Identify which cell holds the provided text, then report its [X, Y] central coordinate. 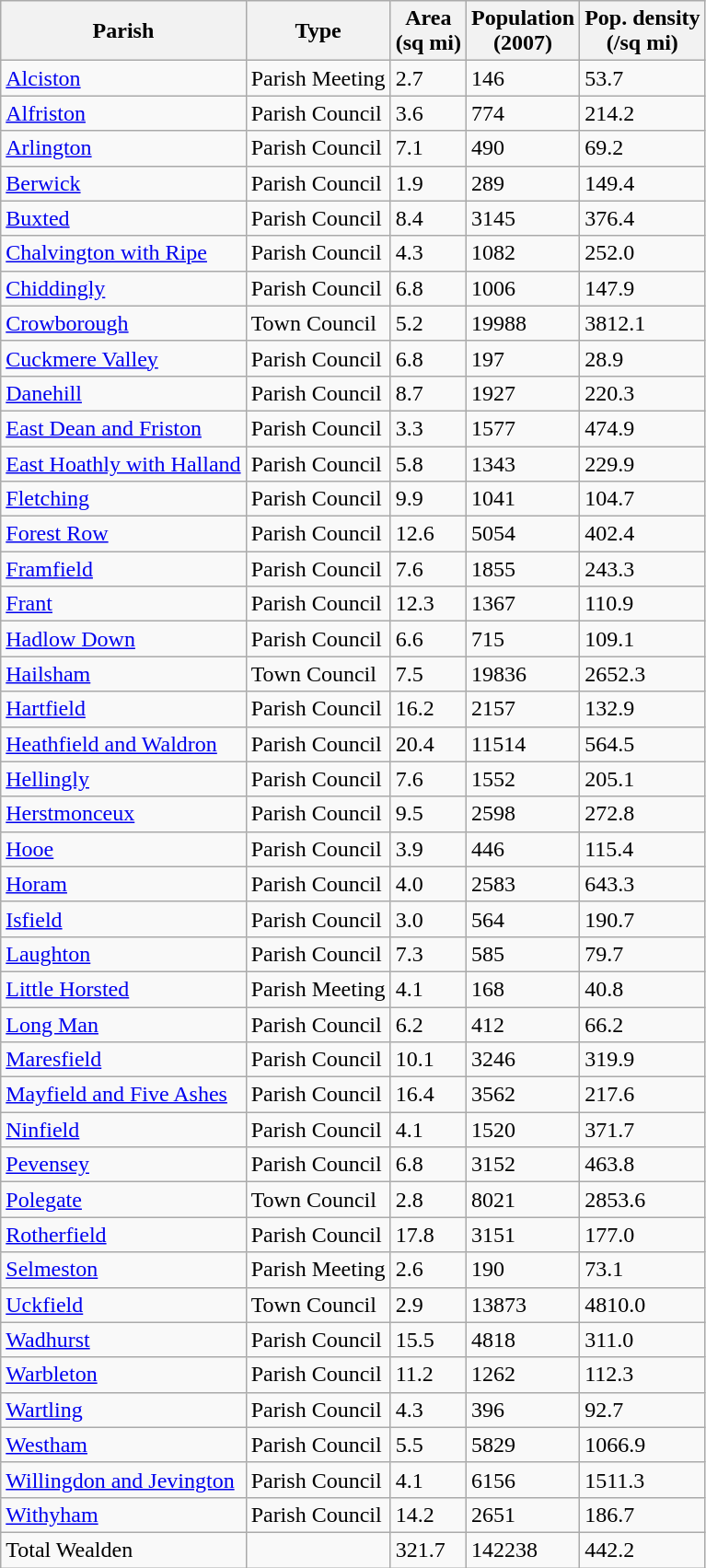
3562 [523, 1095]
Hailsham [123, 674]
1367 [523, 604]
16.4 [428, 1095]
Framfield [123, 569]
3145 [523, 218]
177.0 [642, 1235]
92.7 [642, 1410]
Little Horsted [123, 989]
4818 [523, 1340]
376.4 [642, 218]
319.9 [642, 1060]
Frant [123, 604]
40.8 [642, 989]
8021 [523, 1200]
3812.1 [642, 323]
Mayfield and Five Ashes [123, 1095]
7.1 [428, 148]
190 [523, 1270]
1927 [523, 393]
146 [523, 78]
3246 [523, 1060]
16.2 [428, 709]
13873 [523, 1305]
1343 [523, 463]
Arlington [123, 148]
6.2 [428, 1025]
Buxted [123, 218]
Laughton [123, 954]
3.9 [428, 849]
252.0 [642, 253]
Danehill [123, 393]
2583 [523, 884]
1511.3 [642, 1480]
585 [523, 954]
1.9 [428, 183]
715 [523, 639]
11.2 [428, 1375]
5054 [523, 534]
Forest Row [123, 534]
73.1 [642, 1270]
446 [523, 849]
3.0 [428, 919]
3.6 [428, 113]
311.0 [642, 1340]
East Dean and Friston [123, 428]
110.9 [642, 604]
2.9 [428, 1305]
214.2 [642, 113]
104.7 [642, 499]
220.3 [642, 393]
14.2 [428, 1515]
1006 [523, 288]
6156 [523, 1480]
79.7 [642, 954]
168 [523, 989]
53.7 [642, 78]
229.9 [642, 463]
5.8 [428, 463]
7.5 [428, 674]
402.4 [642, 534]
Type [318, 31]
8.4 [428, 218]
1520 [523, 1130]
2651 [523, 1515]
774 [523, 113]
1262 [523, 1375]
396 [523, 1410]
197 [523, 358]
Cuckmere Valley [123, 358]
4.0 [428, 884]
289 [523, 183]
Fletching [123, 499]
11514 [523, 744]
190.7 [642, 919]
69.2 [642, 148]
Long Man [123, 1025]
149.4 [642, 183]
205.1 [642, 779]
8.7 [428, 393]
66.2 [642, 1025]
1082 [523, 253]
5.5 [428, 1445]
Uckfield [123, 1305]
1855 [523, 569]
2853.6 [642, 1200]
Hartfield [123, 709]
2.6 [428, 1270]
Ninfield [123, 1130]
20.4 [428, 744]
2652.3 [642, 674]
Chalvington with Ripe [123, 253]
2.8 [428, 1200]
Horam [123, 884]
Population(2007) [523, 31]
12.6 [428, 534]
Herstmonceux [123, 814]
4810.0 [642, 1305]
2598 [523, 814]
Pevensey [123, 1165]
186.7 [642, 1515]
564 [523, 919]
Withyham [123, 1515]
Selmeston [123, 1270]
Alfriston [123, 113]
Berwick [123, 183]
1066.9 [642, 1445]
9.5 [428, 814]
7.3 [428, 954]
19836 [523, 674]
2.7 [428, 78]
Heathfield and Waldron [123, 744]
Hadlow Down [123, 639]
Wartling [123, 1410]
442.2 [642, 1550]
5829 [523, 1445]
412 [523, 1025]
5.2 [428, 323]
3152 [523, 1165]
1552 [523, 779]
East Hoathly with Halland [123, 463]
12.3 [428, 604]
3151 [523, 1235]
Chiddingly [123, 288]
Hooe [123, 849]
243.3 [642, 569]
463.8 [642, 1165]
115.4 [642, 849]
321.7 [428, 1550]
147.9 [642, 288]
643.3 [642, 884]
Maresfield [123, 1060]
Crowborough [123, 323]
6.6 [428, 639]
Area(sq mi) [428, 31]
142238 [523, 1550]
Rotherfield [123, 1235]
1041 [523, 499]
Polegate [123, 1200]
Pop. density(/sq mi) [642, 31]
2157 [523, 709]
Willingdon and Jevington [123, 1480]
9.9 [428, 499]
109.1 [642, 639]
272.8 [642, 814]
Isfield [123, 919]
3.3 [428, 428]
132.9 [642, 709]
15.5 [428, 1340]
Wadhurst [123, 1340]
112.3 [642, 1375]
Westham [123, 1445]
28.9 [642, 358]
490 [523, 148]
Total Wealden [123, 1550]
Parish [123, 31]
371.7 [642, 1130]
217.6 [642, 1095]
17.8 [428, 1235]
Alciston [123, 78]
1577 [523, 428]
Warbleton [123, 1375]
474.9 [642, 428]
10.1 [428, 1060]
564.5 [642, 744]
19988 [523, 323]
Hellingly [123, 779]
